Capture the cell that displays the provided text and extract its (X, Y) central coordinate. 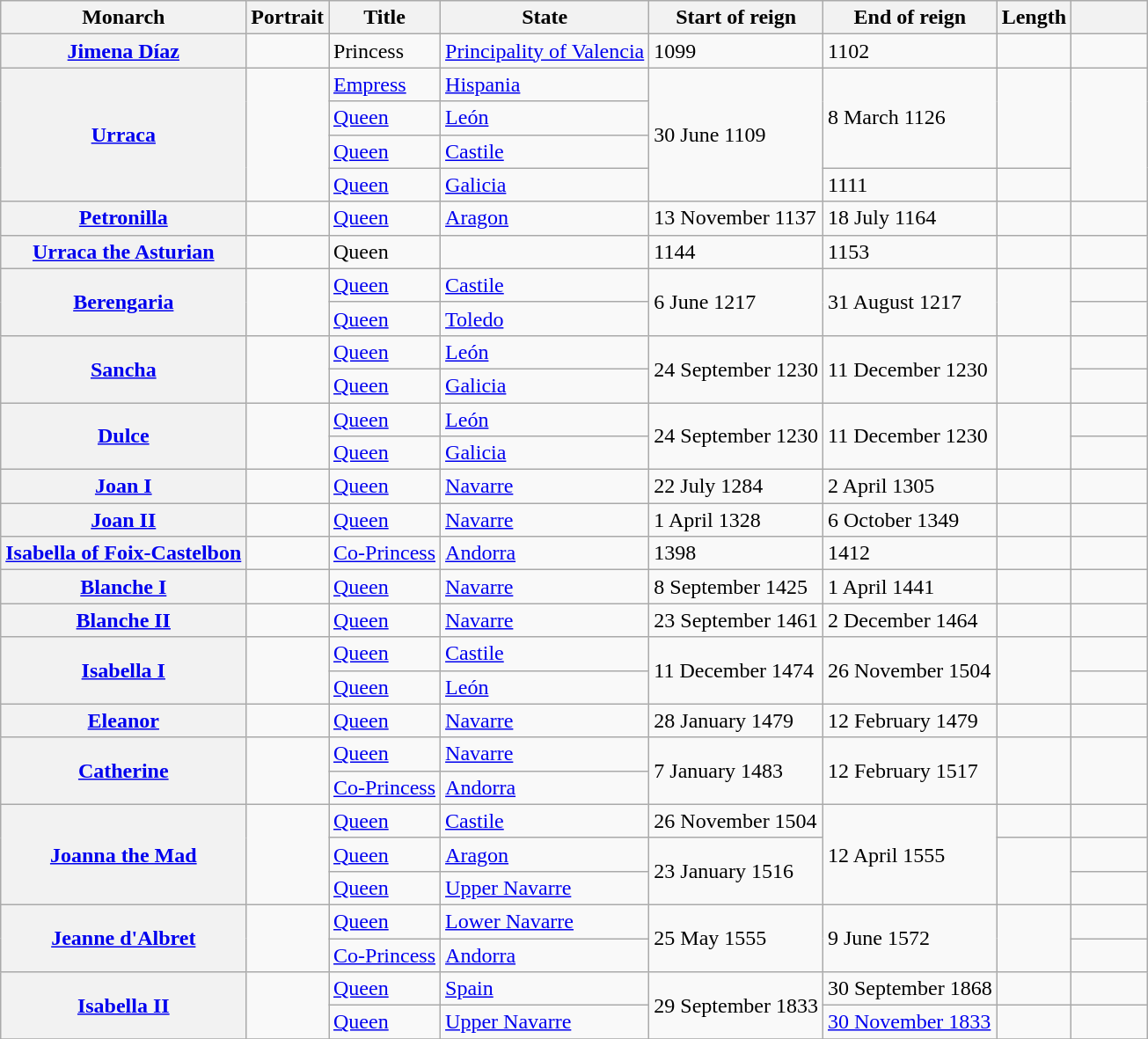
6 June 1217 (736, 302)
1 April 1441 (910, 587)
2 April 1305 (910, 487)
Isabella I (123, 670)
7 January 1483 (736, 771)
12 February 1479 (910, 721)
30 November 1833 (910, 1022)
Urraca the Asturian (123, 252)
Sancha (123, 369)
1099 (736, 51)
Blanche II (123, 620)
Dulce (123, 436)
1144 (736, 252)
Joan II (123, 520)
Jimena Díaz (123, 51)
Principality of Valencia (545, 51)
25 May 1555 (736, 938)
Blanche I (123, 587)
Empress (385, 84)
30 September 1868 (910, 989)
11 December 1474 (736, 670)
6 October 1349 (910, 520)
12 April 1555 (910, 854)
Isabella of Foix-Castelbon (123, 553)
Length (1034, 18)
1153 (910, 252)
Hispania (545, 84)
1 April 1328 (736, 520)
Toledo (545, 318)
Eleanor (123, 721)
Monarch (123, 18)
9 June 1572 (910, 938)
28 January 1479 (736, 721)
Isabella II (123, 1006)
Petronilla (123, 218)
22 July 1284 (736, 487)
Portrait (288, 18)
Berengaria (123, 302)
29 September 1833 (736, 1006)
31 August 1217 (910, 302)
Princess (385, 51)
23 January 1516 (736, 871)
23 September 1461 (736, 620)
End of reign (910, 18)
Catherine (123, 771)
Lower Navarre (545, 921)
Start of reign (736, 18)
Urraca (123, 135)
13 November 1137 (736, 218)
Spain (545, 989)
Jeanne d'Albret (123, 938)
2 December 1464 (910, 620)
Joan I (123, 487)
1412 (910, 553)
8 March 1126 (910, 118)
8 September 1425 (736, 587)
1398 (736, 553)
1111 (910, 185)
12 February 1517 (910, 771)
Joanna the Mad (123, 854)
Title (385, 18)
30 June 1109 (736, 135)
1102 (910, 51)
18 July 1164 (910, 218)
State (545, 18)
